Return the (x, y) coordinate for the center point of the cell that contains the specified text.  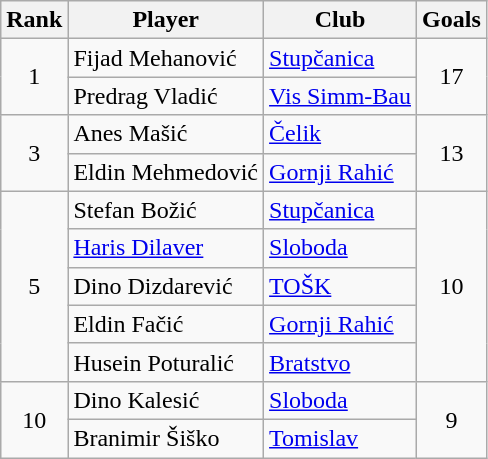
Eldin Fačić (166, 324)
13 (452, 153)
Branimir Šiško (166, 438)
Bratstvo (340, 362)
Player (166, 20)
Čelik (340, 134)
Haris Dilaver (166, 248)
5 (34, 286)
Tomislav (340, 438)
Goals (452, 20)
17 (452, 77)
Club (340, 20)
Vis Simm-Bau (340, 96)
1 (34, 77)
3 (34, 153)
Eldin Mehmedović (166, 172)
9 (452, 419)
Dino Kalesić (166, 400)
Stefan Božić (166, 210)
Fijad Mehanović (166, 58)
Anes Mašić (166, 134)
TOŠK (340, 286)
Predrag Vladić (166, 96)
Husein Poturalić (166, 362)
Rank (34, 20)
Dino Dizdarević (166, 286)
